Provide the (X, Y) coordinate of the cell's center where the given text is located.  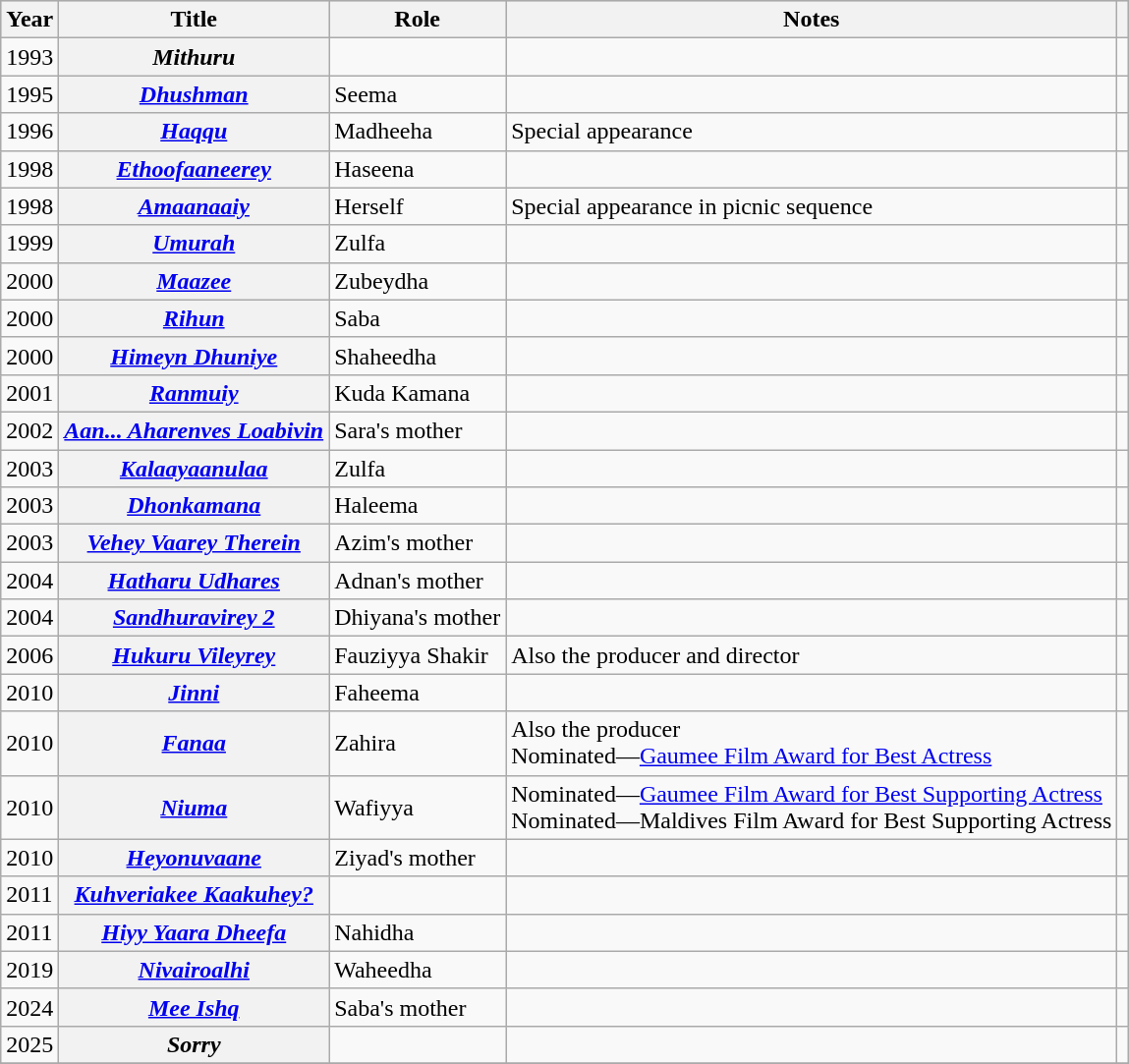
Dhiyana's mother (418, 618)
2002 (29, 430)
Ziyad's mother (418, 858)
1996 (29, 132)
Title (195, 20)
1995 (29, 94)
Hukuru Vileyrey (195, 655)
Amaanaaiy (195, 206)
Kuda Kamana (418, 393)
Notes (812, 20)
Vehey Vaarey Therein (195, 543)
Haqqu (195, 132)
Kuhveriakee Kaakuhey? (195, 895)
2001 (29, 393)
Nahidha (418, 932)
Fauziyya Shakir (418, 655)
Seema (418, 94)
Wafiyya (418, 808)
Role (418, 20)
Rihun (195, 318)
Shaheedha (418, 356)
2019 (29, 970)
2025 (29, 1044)
Zubeydha (418, 281)
Dhushman (195, 94)
Special appearance in picnic sequence (812, 206)
Haseena (418, 169)
Jinni (195, 693)
Also the producer and director (812, 655)
Hiyy Yaara Dheefa (195, 932)
Mithuru (195, 57)
1999 (29, 244)
Special appearance (812, 132)
Also the producerNominated—Gaumee Film Award for Best Actress (812, 743)
Niuma (195, 808)
Dhonkamana (195, 506)
Mee Ishq (195, 1007)
Haleema (418, 506)
Sandhuravirey 2 (195, 618)
Maazee (195, 281)
Herself (418, 206)
Saba (418, 318)
Nivairoalhi (195, 970)
Umurah (195, 244)
Nominated—Gaumee Film Award for Best Supporting ActressNominated—Maldives Film Award for Best Supporting Actress (812, 808)
Himeyn Dhuniye (195, 356)
Aan... Aharenves Loabivin (195, 430)
Ranmuiy (195, 393)
Saba's mother (418, 1007)
Sorry (195, 1044)
2006 (29, 655)
Zahira (418, 743)
Madheeha (418, 132)
Fanaa (195, 743)
1993 (29, 57)
Waheedha (418, 970)
Kalaayaanulaa (195, 469)
Sara's mother (418, 430)
Ethoofaaneerey (195, 169)
Azim's mother (418, 543)
Hatharu Udhares (195, 581)
Heyonuvaane (195, 858)
Adnan's mother (418, 581)
Faheema (418, 693)
2024 (29, 1007)
Year (29, 20)
